Return [x, y] of the center of cell containing provided text 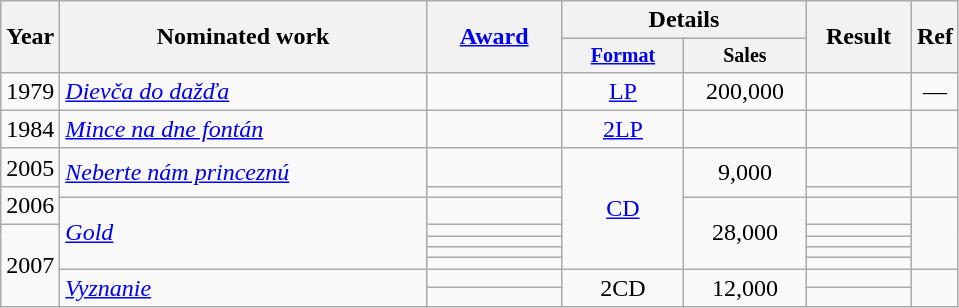
1984 [30, 129]
1979 [30, 91]
Nominated work [244, 37]
Mince na dne fontán [244, 129]
Year [30, 37]
2006 [30, 205]
2LP [623, 129]
Format [623, 56]
Sales [745, 56]
12,000 [745, 288]
Award [494, 37]
LP [623, 91]
Dievča do dažďa [244, 91]
Neberte nám princeznú [244, 172]
Gold [244, 234]
200,000 [745, 91]
2005 [30, 167]
Result [859, 37]
2007 [30, 266]
28,000 [745, 234]
CD [623, 208]
Details [684, 20]
— [934, 91]
2CD [623, 288]
9,000 [745, 172]
Vyznanie [244, 288]
Ref [934, 37]
